Capture the cell that displays the provided text and extract its (x, y) central coordinate. 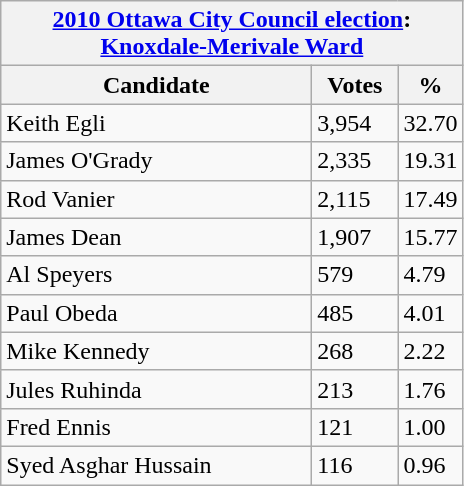
James O'Grady (156, 161)
Al Speyers (156, 275)
3,954 (355, 123)
James Dean (156, 237)
579 (355, 275)
0.96 (430, 465)
268 (355, 351)
1,907 (355, 237)
2.22 (430, 351)
121 (355, 427)
Mike Kennedy (156, 351)
15.77 (430, 237)
116 (355, 465)
% (430, 85)
Jules Ruhinda (156, 389)
17.49 (430, 199)
19.31 (430, 161)
4.79 (430, 275)
Syed Asghar Hussain (156, 465)
Keith Egli (156, 123)
485 (355, 313)
2,335 (355, 161)
Votes (355, 85)
Candidate (156, 85)
Fred Ennis (156, 427)
1.76 (430, 389)
1.00 (430, 427)
2,115 (355, 199)
2010 Ottawa City Council election: Knoxdale-Merivale Ward (232, 34)
213 (355, 389)
Paul Obeda (156, 313)
Rod Vanier (156, 199)
32.70 (430, 123)
4.01 (430, 313)
